Extract the (X, Y) coordinate from the center of the cell holding the provided text.  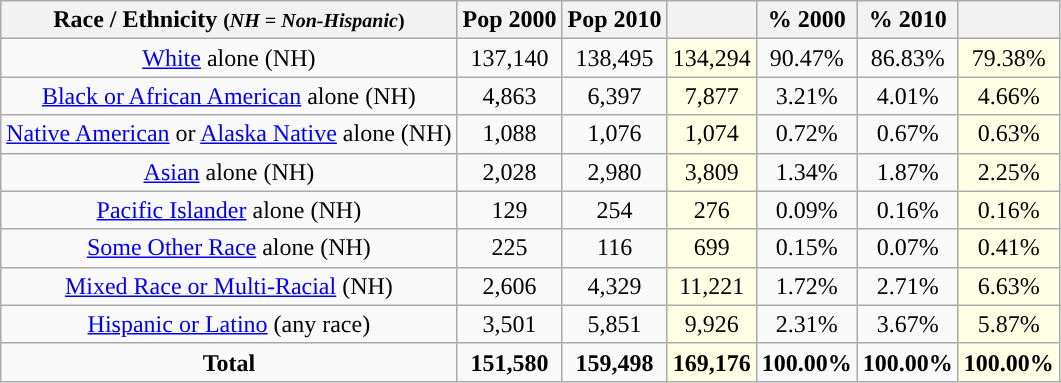
9,926 (712, 324)
0.09% (806, 210)
6,397 (614, 96)
3,501 (510, 324)
169,176 (712, 362)
137,140 (510, 58)
1,088 (510, 134)
699 (712, 248)
159,498 (614, 362)
Black or African American alone (NH) (229, 96)
225 (510, 248)
151,580 (510, 362)
7,877 (712, 96)
3.21% (806, 96)
1.72% (806, 286)
0.15% (806, 248)
2,028 (510, 172)
Pop 2000 (510, 20)
4,329 (614, 286)
Asian alone (NH) (229, 172)
Pop 2010 (614, 20)
1,076 (614, 134)
4.01% (908, 96)
2,606 (510, 286)
5.87% (1008, 324)
2.25% (1008, 172)
2,980 (614, 172)
Some Other Race alone (NH) (229, 248)
Race / Ethnicity (NH = Non-Hispanic) (229, 20)
Total (229, 362)
138,495 (614, 58)
134,294 (712, 58)
4.66% (1008, 96)
Mixed Race or Multi-Racial (NH) (229, 286)
6.63% (1008, 286)
254 (614, 210)
129 (510, 210)
0.63% (1008, 134)
0.72% (806, 134)
0.41% (1008, 248)
% 2010 (908, 20)
3,809 (712, 172)
0.67% (908, 134)
116 (614, 248)
5,851 (614, 324)
Pacific Islander alone (NH) (229, 210)
White alone (NH) (229, 58)
0.07% (908, 248)
11,221 (712, 286)
Hispanic or Latino (any race) (229, 324)
1.87% (908, 172)
3.67% (908, 324)
79.38% (1008, 58)
4,863 (510, 96)
1,074 (712, 134)
% 2000 (806, 20)
2.31% (806, 324)
86.83% (908, 58)
2.71% (908, 286)
1.34% (806, 172)
276 (712, 210)
Native American or Alaska Native alone (NH) (229, 134)
90.47% (806, 58)
